Scan for the cell matching the given text and deliver its [x, y] coordinate at center. 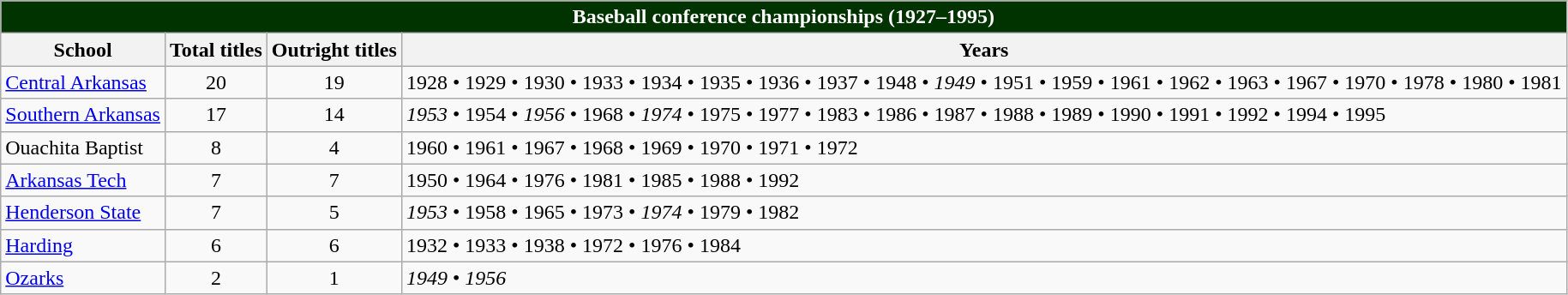
Southern Arkansas [83, 115]
Years [984, 50]
5 [334, 213]
1953 • 1958 • 1965 • 1973 • 1974 • 1979 • 1982 [984, 213]
1 [334, 278]
2 [216, 278]
14 [334, 115]
1928 • 1929 • 1930 • 1933 • 1934 • 1935 • 1936 • 1937 • 1948 • 1949 • 1951 • 1959 • 1961 • 1962 • 1963 • 1967 • 1970 • 1978 • 1980 • 1981 [984, 82]
Arkansas Tech [83, 180]
19 [334, 82]
1949 • 1956 [984, 278]
Harding [83, 245]
Central Arkansas [83, 82]
Outright titles [334, 50]
1960 • 1961 • 1967 • 1968 • 1969 • 1970 • 1971 • 1972 [984, 147]
Baseball conference championships (1927–1995) [784, 17]
20 [216, 82]
8 [216, 147]
Total titles [216, 50]
School [83, 50]
Henderson State [83, 213]
1932 • 1933 • 1938 • 1972 • 1976 • 1984 [984, 245]
Ouachita Baptist [83, 147]
1953 • 1954 • 1956 • 1968 • 1974 • 1975 • 1977 • 1983 • 1986 • 1987 • 1988 • 1989 • 1990 • 1991 • 1992 • 1994 • 1995 [984, 115]
1950 • 1964 • 1976 • 1981 • 1985 • 1988 • 1992 [984, 180]
Ozarks [83, 278]
17 [216, 115]
4 [334, 147]
